Capture the cell that displays the provided text and extract its (X, Y) central coordinate. 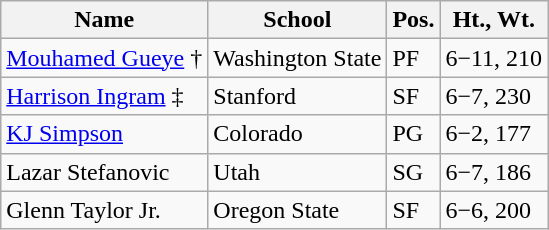
Harrison Ingram ‡ (104, 96)
SG (414, 172)
6−11, 210 (494, 58)
6−2, 177 (494, 134)
6−6, 200 (494, 210)
Ht., Wt. (494, 20)
Lazar Stefanovic (104, 172)
Glenn Taylor Jr. (104, 210)
PF (414, 58)
6−7, 186 (494, 172)
School (298, 20)
Name (104, 20)
Oregon State (298, 210)
KJ Simpson (104, 134)
PG (414, 134)
Colorado (298, 134)
Pos. (414, 20)
Utah (298, 172)
Mouhamed Gueye † (104, 58)
Washington State (298, 58)
Stanford (298, 96)
6−7, 230 (494, 96)
